From the cell containing the given text, extract its center point as [x, y] coordinate. 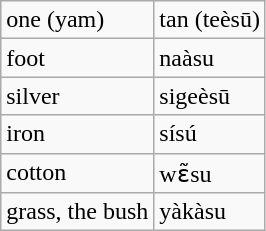
one (yam) [78, 20]
naàsu [210, 58]
tan (teèsū) [210, 20]
iron [78, 134]
yàkàsu [210, 212]
sísú [210, 134]
silver [78, 96]
grass, the bush [78, 212]
sigeèsū [210, 96]
wɛ̃su [210, 173]
cotton [78, 173]
foot [78, 58]
